Capture the cell that displays the provided text and extract its [x, y] central coordinate. 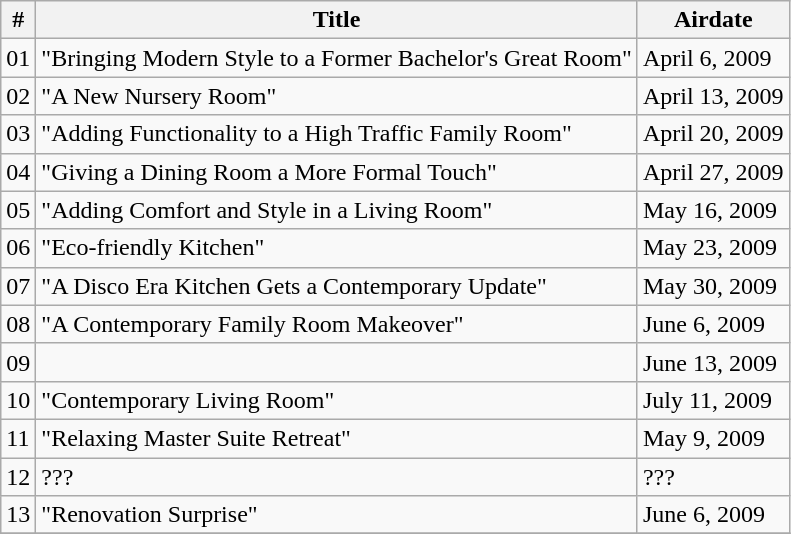
"Contemporary Living Room" [337, 400]
"Adding Functionality to a High Traffic Family Room" [337, 134]
"A New Nursery Room" [337, 96]
02 [18, 96]
05 [18, 210]
"Giving a Dining Room a More Formal Touch" [337, 172]
May 30, 2009 [713, 286]
08 [18, 324]
April 20, 2009 [713, 134]
13 [18, 515]
04 [18, 172]
April 13, 2009 [713, 96]
07 [18, 286]
12 [18, 477]
Airdate [713, 20]
Title [337, 20]
July 11, 2009 [713, 400]
03 [18, 134]
May 23, 2009 [713, 248]
"Renovation Surprise" [337, 515]
April 6, 2009 [713, 58]
# [18, 20]
"Bringing Modern Style to a Former Bachelor's Great Room" [337, 58]
"A Disco Era Kitchen Gets a Contemporary Update" [337, 286]
May 9, 2009 [713, 438]
"Eco-friendly Kitchen" [337, 248]
"Relaxing Master Suite Retreat" [337, 438]
11 [18, 438]
"Adding Comfort and Style in a Living Room" [337, 210]
09 [18, 362]
April 27, 2009 [713, 172]
May 16, 2009 [713, 210]
06 [18, 248]
June 13, 2009 [713, 362]
"A Contemporary Family Room Makeover" [337, 324]
01 [18, 58]
10 [18, 400]
